Identify which cell holds the provided text, then report its [x, y] central coordinate. 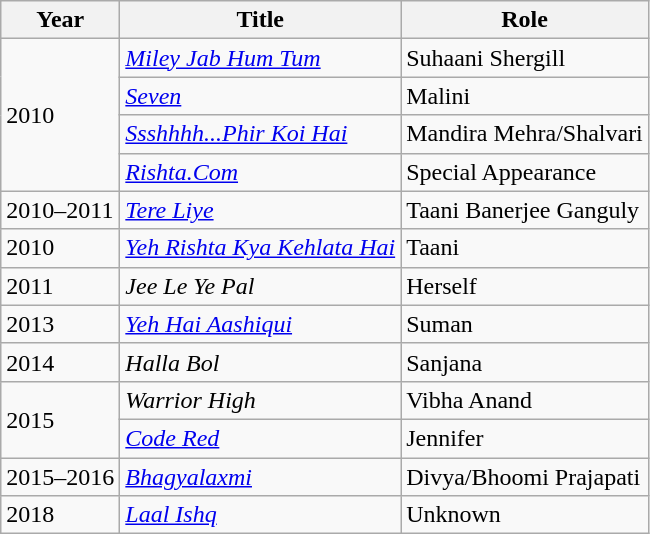
Divya/Bhoomi Prajapati [525, 477]
Year [60, 20]
2011 [60, 286]
Special Appearance [525, 172]
Sanjana [525, 362]
2018 [60, 515]
2014 [60, 362]
Unknown [525, 515]
2015 [60, 419]
Malini [525, 96]
Taani [525, 248]
Ssshhhh...Phir Koi Hai [260, 134]
Jennifer [525, 438]
Miley Jab Hum Tum [260, 58]
Suman [525, 324]
Role [525, 20]
Title [260, 20]
Rishta.Com [260, 172]
Laal Ishq [260, 515]
Jee Le Ye Pal [260, 286]
Yeh Rishta Kya Kehlata Hai [260, 248]
Herself [525, 286]
Vibha Anand [525, 400]
Yeh Hai Aashiqui [260, 324]
Halla Bol [260, 362]
Taani Banerjee Ganguly [525, 210]
Warrior High [260, 400]
2015–2016 [60, 477]
Tere Liye [260, 210]
Seven [260, 96]
Mandira Mehra/Shalvari [525, 134]
Bhagyalaxmi [260, 477]
Suhaani Shergill [525, 58]
2013 [60, 324]
2010–2011 [60, 210]
Code Red [260, 438]
